Find where the given text appears and provide that cell's center as (X, Y) coordinate. 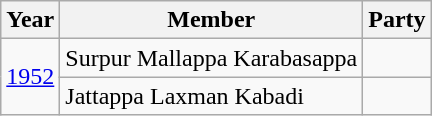
1952 (30, 77)
Party (397, 20)
Surpur Mallappa Karabasappa (212, 58)
Jattappa Laxman Kabadi (212, 96)
Year (30, 20)
Member (212, 20)
